Pinpoint the cell where the given text exists, returning its (X, Y) midpoint coordinate. 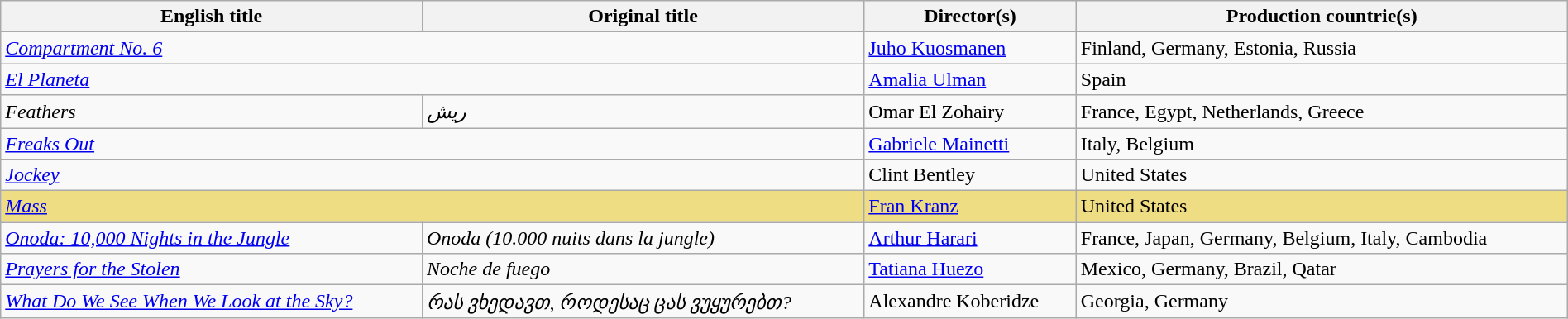
Compartment No. 6 (433, 48)
Prayers for the Stolen (212, 269)
What Do We See When We Look at the Sky? (212, 302)
Director(s) (970, 17)
Spain (1322, 79)
France, Egypt, Netherlands, Greece (1322, 112)
Onoda: 10,000 Nights in the Jungle (212, 238)
Italy, Belgium (1322, 143)
Onoda (10.000 nuits dans la jungle) (643, 238)
El Planeta (433, 79)
Jockey (433, 175)
Gabriele Mainetti (970, 143)
Production countrie(s) (1322, 17)
Noche de fuego (643, 269)
Original title (643, 17)
Mass (433, 207)
Alexandre Koberidze (970, 302)
რას ვხედავთ, როდესაც ცას ვუყურებთ? (643, 302)
Omar El Zohairy (970, 112)
Clint Bentley (970, 175)
Amalia Ulman (970, 79)
English title (212, 17)
Arthur Harari (970, 238)
Freaks Out (433, 143)
Feathers (212, 112)
Fran Kranz (970, 207)
Tatiana Huezo (970, 269)
ريش (643, 112)
Georgia, Germany (1322, 302)
Finland, Germany, Estonia, Russia (1322, 48)
France, Japan, Germany, Belgium, Italy, Cambodia (1322, 238)
Mexico, Germany, Brazil, Qatar (1322, 269)
Juho Kuosmanen (970, 48)
